Identify which cell holds the provided text, then report its (x, y) central coordinate. 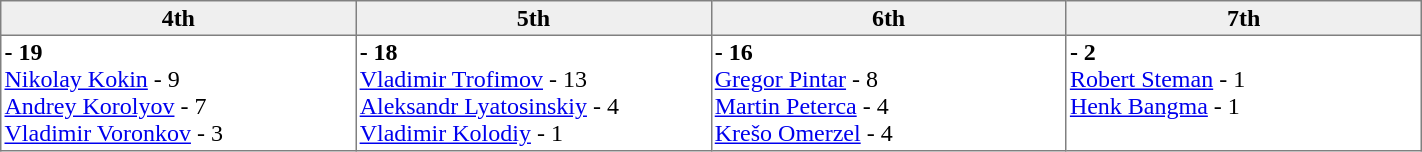
4th (178, 18)
5th (534, 18)
- 18Vladimir Trofimov - 13Aleksandr Lyatosinskiy - 4Vladimir Kolodiy - 1 (534, 93)
- 16Gregor Pintar - 8Martin Peterca - 4Krešo Omerzel - 4 (888, 93)
6th (888, 18)
- 2Robert Steman - 1Henk Bangma - 1 (1244, 93)
7th (1244, 18)
- 19Nikolay Kokin - 9 Andrey Korolyov - 7Vladimir Voronkov - 3 (178, 93)
